Return the (X, Y) coordinate for the center point of the cell that contains the specified text.  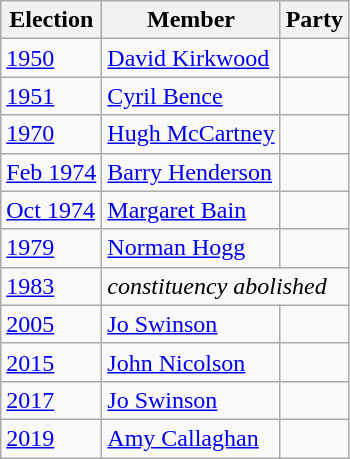
David Kirkwood (191, 58)
1979 (52, 248)
Margaret Bain (191, 210)
2005 (52, 324)
Oct 1974 (52, 210)
Cyril Bence (191, 96)
2015 (52, 362)
Norman Hogg (191, 248)
Amy Callaghan (191, 438)
1950 (52, 58)
Party (314, 20)
John Nicolson (191, 362)
Hugh McCartney (191, 134)
1951 (52, 96)
2019 (52, 438)
1983 (52, 286)
2017 (52, 400)
Feb 1974 (52, 172)
Election (52, 20)
Barry Henderson (191, 172)
constituency abolished (226, 286)
1970 (52, 134)
Member (191, 20)
